Capture the cell that displays the provided text and extract its [X, Y] central coordinate. 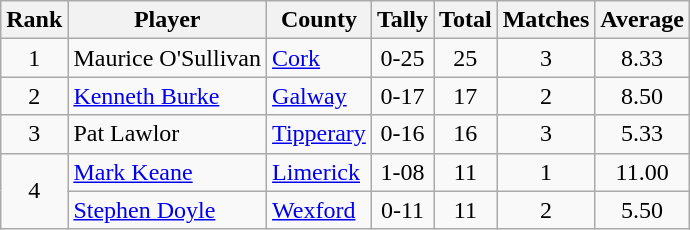
0-16 [402, 134]
Wexford [320, 210]
8.50 [642, 96]
17 [466, 96]
Limerick [320, 172]
County [320, 20]
Rank [34, 20]
Mark Keane [168, 172]
5.50 [642, 210]
25 [466, 58]
11.00 [642, 172]
1-08 [402, 172]
Maurice O'Sullivan [168, 58]
Kenneth Burke [168, 96]
Cork [320, 58]
0-11 [402, 210]
Average [642, 20]
Galway [320, 96]
Player [168, 20]
4 [34, 191]
Tally [402, 20]
8.33 [642, 58]
Total [466, 20]
5.33 [642, 134]
Tipperary [320, 134]
Matches [546, 20]
Pat Lawlor [168, 134]
Stephen Doyle [168, 210]
0-17 [402, 96]
0-25 [402, 58]
16 [466, 134]
